Detect which cell encompasses the target text, then output its [X, Y] center coordinate. 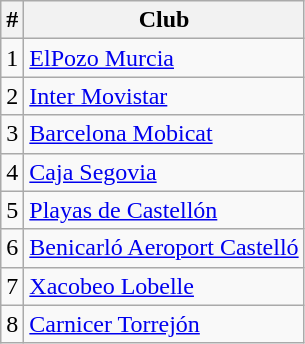
Playas de Castellón [164, 210]
Club [164, 20]
Caja Segovia [164, 172]
3 [12, 134]
ElPozo Murcia [164, 58]
4 [12, 172]
5 [12, 210]
Benicarló Aeroport Castelló [164, 248]
Inter Movistar [164, 96]
1 [12, 58]
8 [12, 324]
7 [12, 286]
6 [12, 248]
# [12, 20]
Barcelona Mobicat [164, 134]
Carnicer Torrejón [164, 324]
2 [12, 96]
Xacobeo Lobelle [164, 286]
